From the cell containing the given text, extract its center point as [X, Y] coordinate. 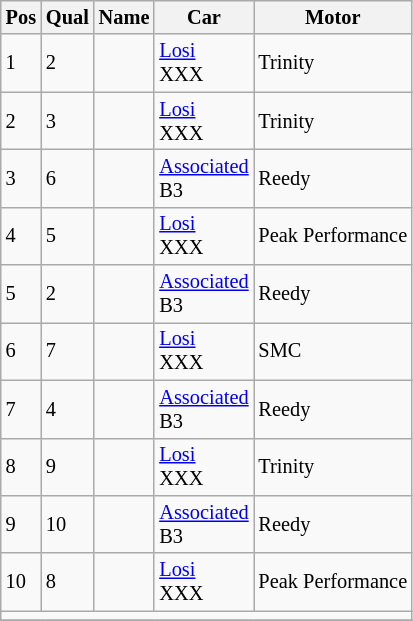
1 [21, 63]
SMC [334, 351]
Motor [334, 17]
Qual [68, 17]
Car [204, 17]
Pos [21, 17]
Name [124, 17]
